Extract the (x, y) coordinate from the center of the cell holding the provided text.  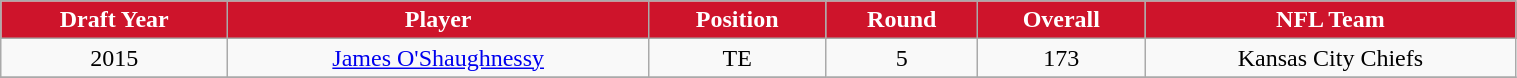
James O'Shaughnessy (438, 58)
Player (438, 20)
2015 (114, 58)
5 (902, 58)
Round (902, 20)
TE (738, 58)
Kansas City Chiefs (1330, 58)
Overall (1062, 20)
Position (738, 20)
173 (1062, 58)
Draft Year (114, 20)
NFL Team (1330, 20)
